Search for the cell housing the specified text and yield its (x, y) center coordinate. 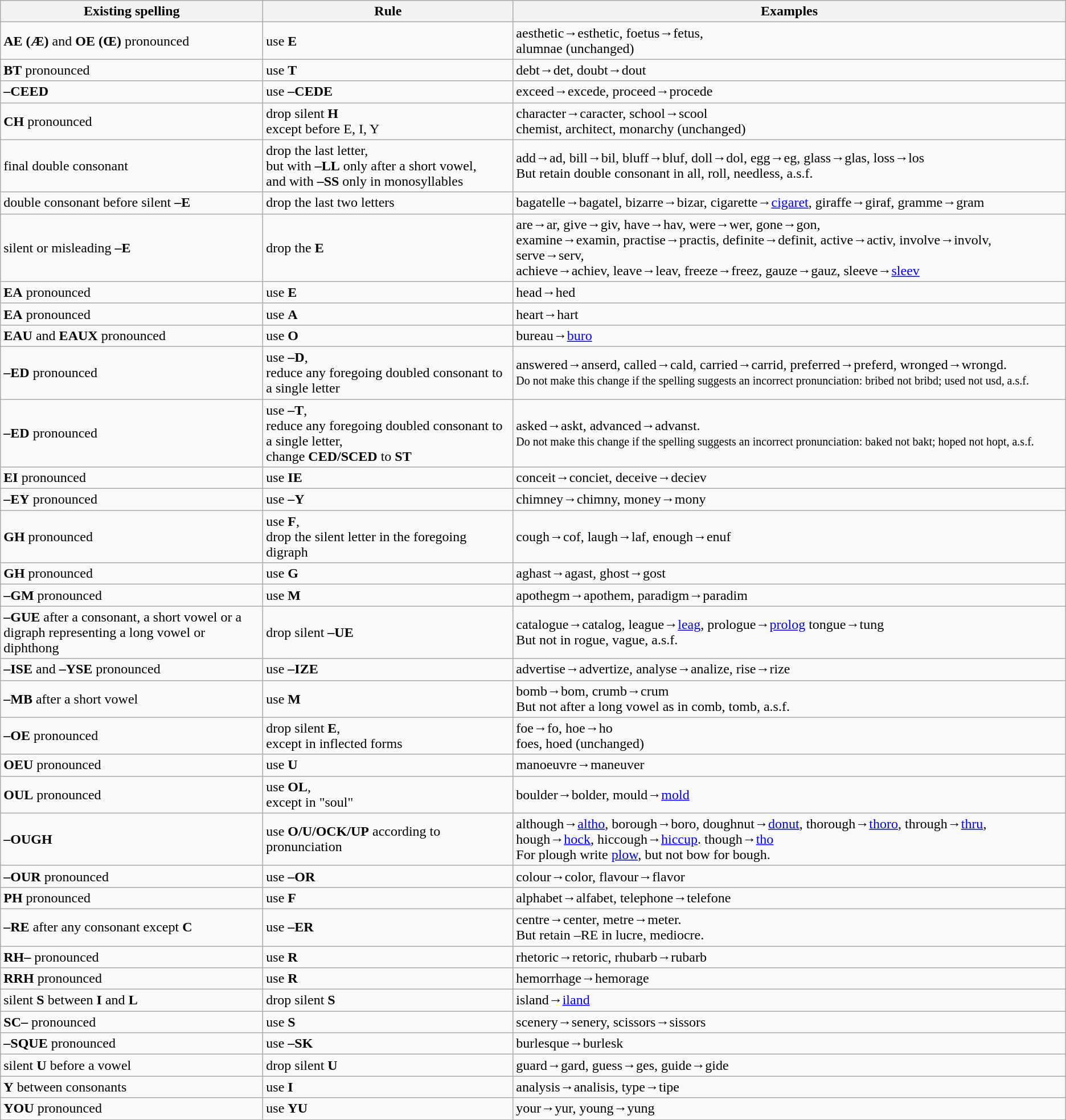
character→caracter, school→scoolchemist, architect, monarchy (unchanged) (789, 121)
bagatelle→bagatel, bizarre→bizar, cigarette→cigaret, giraffe→giraf, gramme→gram (789, 203)
debt→det, doubt→dout (789, 70)
use A (388, 314)
use –CEDE (388, 92)
manoeuvre→maneuver (789, 765)
PH pronounced (132, 898)
silent or misleading –E (132, 247)
use IE (388, 478)
scenery→senery, scissors→sissors (789, 1022)
drop silent S (388, 1000)
your→yur, young→yung (789, 1109)
apothegm→apothem, paradigm→paradim (789, 595)
–SQUE pronounced (132, 1044)
chimney→chimny, money→mony (789, 500)
use OL,except in "soul" (388, 794)
conceit→conciet, deceive→deciev (789, 478)
colour→color, flavour→flavor (789, 876)
centre→center, metre→meter.But retain –RE in lucre, mediocre. (789, 927)
alphabet→alfabet, telephone→telefone (789, 898)
exceed→excede, proceed→procede (789, 92)
BT pronounced (132, 70)
–OE pronounced (132, 736)
drop the E (388, 247)
use –IZE (388, 669)
use T (388, 70)
burlesque→burlesk (789, 1044)
use O (388, 336)
–EY pronounced (132, 500)
aghast→agast, ghost→gost (789, 574)
–MB after a short vowel (132, 698)
–OUR pronounced (132, 876)
use –ER (388, 927)
double consonant before silent –E (132, 203)
OEU pronounced (132, 765)
use O/U/OCK/UP according to pronunciation (388, 839)
guard→gard, guess→ges, guide→gide (789, 1065)
use –OR (388, 876)
use YU (388, 1109)
catalogue→catalog, league→leag, prologue→prolog tongue→tungBut not in rogue, vague, a.s.f. (789, 632)
use U (388, 765)
hemorrhage→hemorage (789, 979)
use –T,reduce any foregoing doubled consonant to a single letter,change CED/SCED to ST (388, 433)
bureau→buro (789, 336)
head→hed (789, 292)
use G (388, 574)
OUL pronounced (132, 794)
EAU and EAUX pronounced (132, 336)
–RE after any consonant except C (132, 927)
silent U before a vowel (132, 1065)
bomb→bom, crumb→crumBut not after a long vowel as in comb, tomb, a.s.f. (789, 698)
use I (388, 1087)
foe→fo, hoe→hofoes, hoed (unchanged) (789, 736)
use F (388, 898)
Existing spelling (132, 11)
use S (388, 1022)
advertise→advertize, analyse→analize, rise→rize (789, 669)
analysis→analisis, type→tipe (789, 1087)
–GUE after a consonant, a short vowel or a digraph representing a long vowel or diphthong (132, 632)
Rule (388, 11)
island→iland (789, 1000)
final double consonant (132, 166)
cough→cof, laugh→laf, enough→enuf (789, 537)
YOU pronounced (132, 1109)
use –SK (388, 1044)
drop the last letter,but with –LL only after a short vowel,and with –SS only in monosyllables (388, 166)
RH– pronounced (132, 957)
SC– pronounced (132, 1022)
aesthetic→esthetic, foetus→fetus,alumnae (unchanged) (789, 41)
heart→hart (789, 314)
–GM pronounced (132, 595)
drop the last two letters (388, 203)
CH pronounced (132, 121)
use F,drop the silent letter in the foregoing digraph (388, 537)
drop silent U (388, 1065)
drop silent –UE (388, 632)
EI pronounced (132, 478)
asked→askt, advanced→advanst.Do not make this change if the spelling suggests an incorrect pronunciation: baked not bakt; hoped not hopt, a.s.f. (789, 433)
drop silent Hexcept before E, I, Y (388, 121)
Y between consonants (132, 1087)
rhetoric→retoric, rhubarb→rubarb (789, 957)
boulder→bolder, mould→mold (789, 794)
drop silent E,except in inflected forms (388, 736)
RRH pronounced (132, 979)
use –D,reduce any foregoing doubled consonant to a single letter (388, 373)
use –Y (388, 500)
silent S between I and L (132, 1000)
add→ad, bill→bil, bluff→bluf, doll→dol, egg→eg, glass→glas, loss→losBut retain double consonant in all, roll, needless, a.s.f. (789, 166)
–OUGH (132, 839)
–ISE and –YSE pronounced (132, 669)
Examples (789, 11)
–CEED (132, 92)
AE (Æ) and OE (Œ) pronounced (132, 41)
